Extract the (x, y) coordinate from the center of the cell holding the provided text.  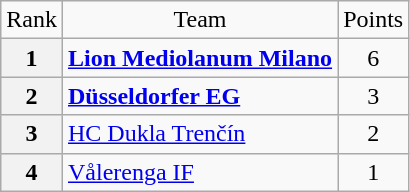
Team (200, 20)
6 (374, 58)
Points (374, 20)
Düsseldorfer EG (200, 96)
4 (32, 172)
Rank (32, 20)
HC Dukla Trenčín (200, 134)
Vålerenga IF (200, 172)
Lion Mediolanum Milano (200, 58)
